Return [X, Y] of the center of cell containing provided text 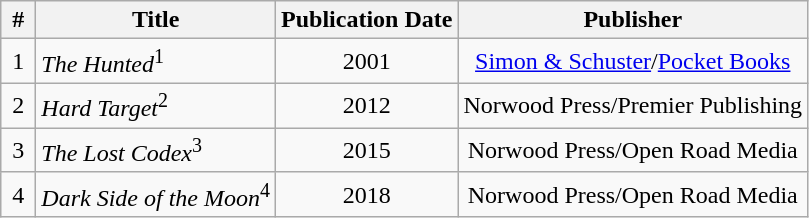
# [18, 20]
2001 [367, 62]
Title [156, 20]
Publisher [633, 20]
2 [18, 106]
The Lost Codex3 [156, 150]
Dark Side of the Moon4 [156, 194]
Hard Target2 [156, 106]
Norwood Press/Premier Publishing [633, 106]
2018 [367, 194]
Publication Date [367, 20]
Simon & Schuster/Pocket Books [633, 62]
The Hunted1 [156, 62]
3 [18, 150]
1 [18, 62]
2012 [367, 106]
4 [18, 194]
2015 [367, 150]
